Find where the given text appears and provide that cell's center as [X, Y] coordinate. 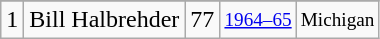
1964–65 [258, 20]
77 [202, 20]
Bill Halbrehder [104, 20]
Michigan [338, 20]
1 [12, 20]
